Output the [x, y] coordinate of the center of the cell containing the given text.  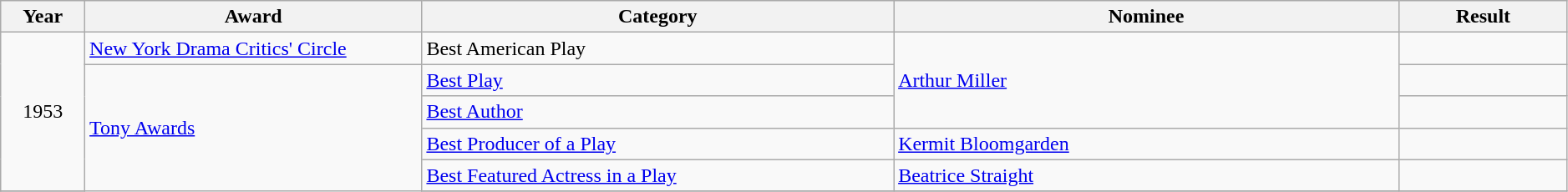
Best Producer of a Play [658, 144]
New York Drama Critics' Circle [254, 48]
Best Author [658, 112]
Result [1484, 17]
Best Play [658, 80]
1953 [43, 112]
Tony Awards [254, 128]
Kermit Bloomgarden [1146, 144]
Best Featured Actress in a Play [658, 175]
Nominee [1146, 17]
Arthur Miller [1146, 80]
Best American Play [658, 48]
Beatrice Straight [1146, 175]
Award [254, 17]
Category [658, 17]
Year [43, 17]
